Extract the (x, y) coordinate from the center of the cell holding the provided text.  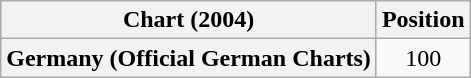
Germany (Official German Charts) (189, 58)
Chart (2004) (189, 20)
Position (423, 20)
100 (423, 58)
